Extract the (X, Y) coordinate from the center of the cell holding the provided text.  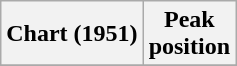
Peakposition (189, 34)
Chart (1951) (72, 34)
